Search for the cell housing the specified text and yield its (X, Y) center coordinate. 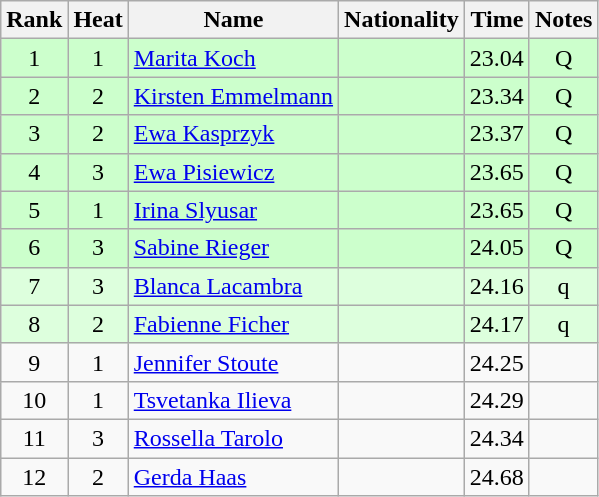
24.17 (496, 324)
Ewa Kasprzyk (233, 134)
10 (34, 400)
11 (34, 438)
12 (34, 477)
Ewa Pisiewicz (233, 172)
Tsvetanka Ilieva (233, 400)
23.34 (496, 96)
Sabine Rieger (233, 248)
24.29 (496, 400)
Time (496, 20)
24.05 (496, 248)
Notes (563, 20)
Gerda Haas (233, 477)
24.68 (496, 477)
Irina Slyusar (233, 210)
Heat (98, 20)
Rossella Tarolo (233, 438)
24.25 (496, 362)
23.04 (496, 58)
Name (233, 20)
Kirsten Emmelmann (233, 96)
Rank (34, 20)
8 (34, 324)
23.37 (496, 134)
Nationality (402, 20)
6 (34, 248)
Marita Koch (233, 58)
24.16 (496, 286)
24.34 (496, 438)
5 (34, 210)
9 (34, 362)
Blanca Lacambra (233, 286)
4 (34, 172)
Jennifer Stoute (233, 362)
Fabienne Ficher (233, 324)
7 (34, 286)
